From the cell containing the given text, extract its center point as [X, Y] coordinate. 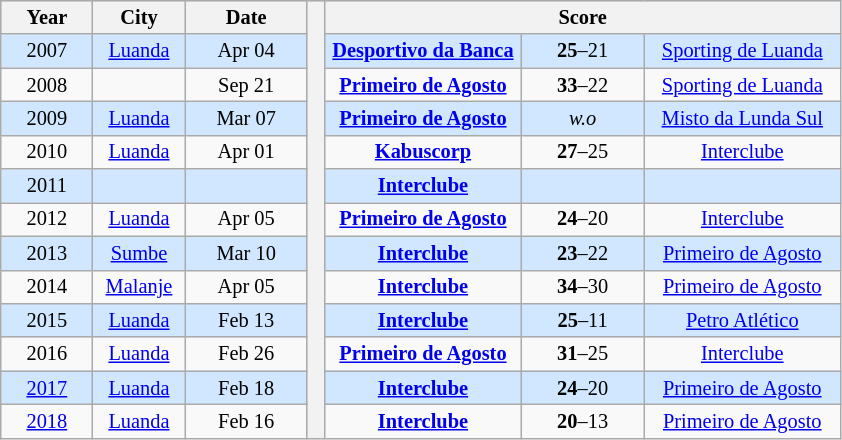
27–25 [583, 152]
20–13 [583, 421]
2008 [47, 85]
Sep 21 [246, 85]
2013 [47, 253]
Misto da Lunda Sul [742, 118]
Date [246, 17]
City [139, 17]
Desportivo da Banca [422, 51]
Sumbe [139, 253]
Feb 18 [246, 388]
Feb 16 [246, 421]
23–22 [583, 253]
33–22 [583, 85]
Score [582, 17]
Apr 01 [246, 152]
Petro Atlético [742, 320]
34–30 [583, 287]
2011 [47, 186]
Malanje [139, 287]
25–11 [583, 320]
2014 [47, 287]
2016 [47, 354]
2015 [47, 320]
2018 [47, 421]
2010 [47, 152]
Feb 13 [246, 320]
2012 [47, 219]
Apr 04 [246, 51]
2009 [47, 118]
31–25 [583, 354]
Year [47, 17]
Mar 10 [246, 253]
Mar 07 [246, 118]
2007 [47, 51]
25–21 [583, 51]
w.o [583, 118]
Feb 26 [246, 354]
2017 [47, 388]
Kabuscorp [422, 152]
